Return the [x, y] coordinate for the center point of the cell that contains the specified text.  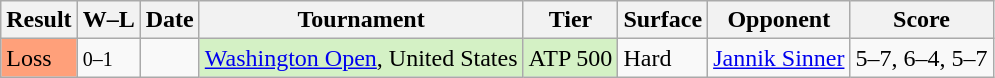
Opponent [779, 20]
0–1 [108, 58]
Tier [570, 20]
Date [170, 20]
5–7, 6–4, 5–7 [922, 58]
Loss [39, 58]
Surface [663, 20]
Result [39, 20]
Jannik Sinner [779, 58]
Tournament [361, 20]
ATP 500 [570, 58]
W–L [108, 20]
Hard [663, 58]
Washington Open, United States [361, 58]
Score [922, 20]
